Locate the cell with the specified text and output its (x, y) center coordinate. 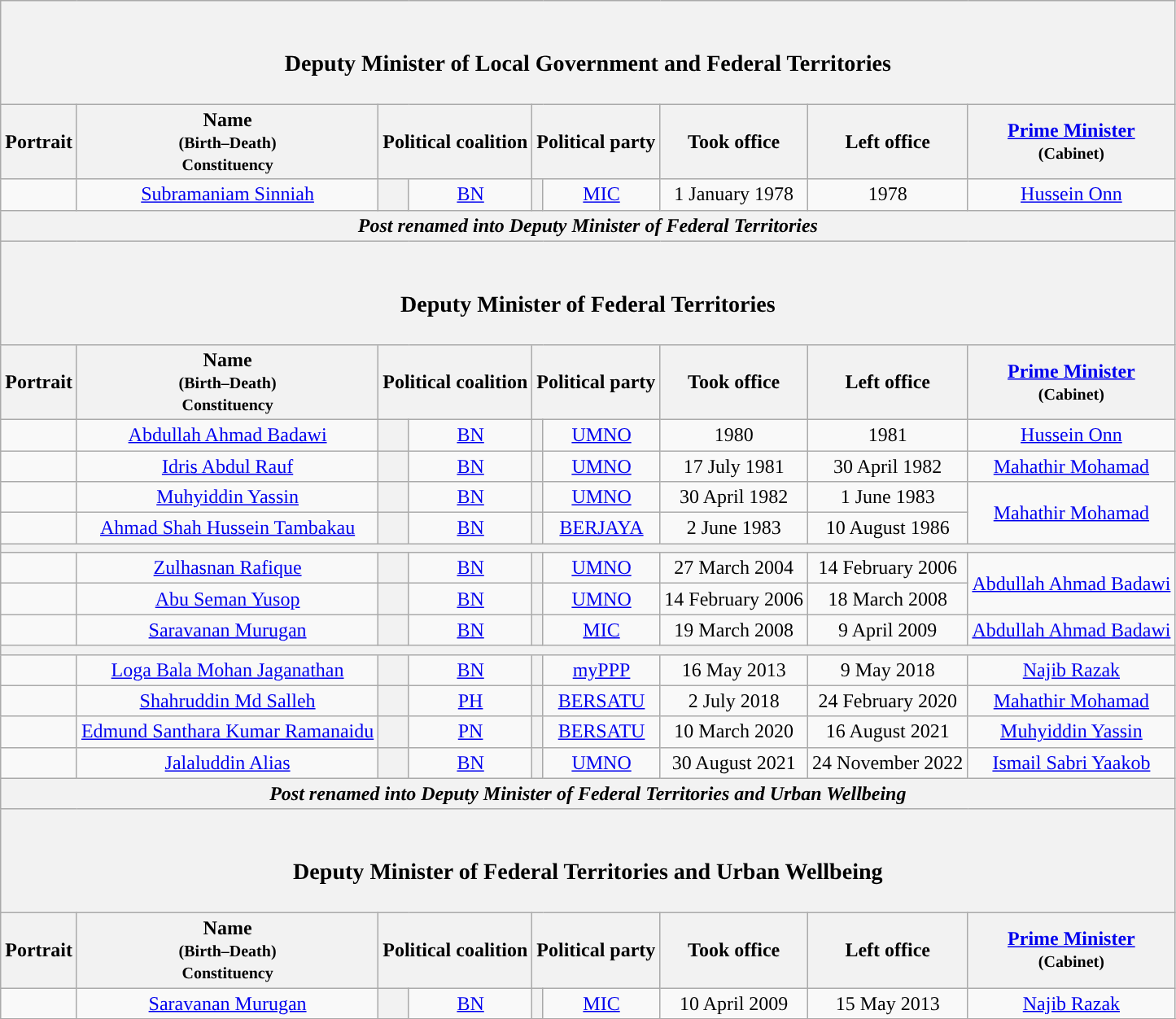
15 May 2013 (888, 1004)
10 March 2020 (734, 732)
Idris Abdul Rauf (227, 466)
Post renamed into Deputy Minister of Federal Territories (588, 225)
27 March 2004 (734, 568)
1 January 1978 (734, 195)
Subramaniam Sinniah (227, 195)
Ahmad Shah Hussein Tambakau (227, 528)
9 April 2009 (888, 630)
18 March 2008 (888, 599)
1981 (888, 435)
9 May 2018 (888, 670)
24 February 2020 (888, 701)
17 July 1981 (734, 466)
16 May 2013 (734, 670)
1978 (888, 195)
Deputy Minister of Federal Territories (588, 293)
Deputy Minister of Federal Territories and Urban Wellbeing (588, 861)
16 August 2021 (888, 732)
Loga Bala Mohan Jaganathan (227, 670)
Jalaluddin Alias (227, 763)
Deputy Minister of Local Government and Federal Territories (588, 52)
2 June 1983 (734, 528)
PH (470, 701)
BERJAYA (601, 528)
2 July 2018 (734, 701)
Abu Seman Yusop (227, 599)
24 November 2022 (888, 763)
Shahruddin Md Salleh (227, 701)
Edmund Santhara Kumar Ramanaidu (227, 732)
Post renamed into Deputy Minister of Federal Territories and Urban Wellbeing (588, 794)
Ismail Sabri Yaakob (1071, 763)
myPPP (601, 670)
1 June 1983 (888, 497)
Zulhasnan Rafique (227, 568)
1980 (734, 435)
10 August 1986 (888, 528)
PN (470, 732)
19 March 2008 (734, 630)
10 April 2009 (734, 1004)
30 August 2021 (734, 763)
